Search for the cell housing the specified text and yield its (X, Y) center coordinate. 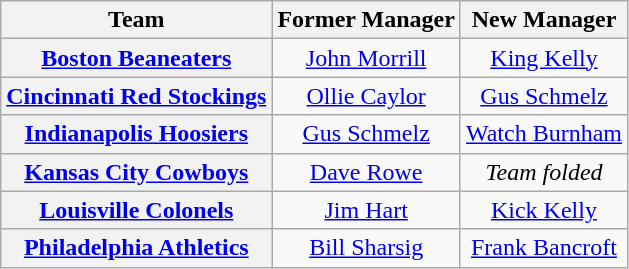
Louisville Colonels (136, 210)
Team folded (544, 172)
Frank Bancroft (544, 248)
Dave Rowe (366, 172)
Watch Burnham (544, 134)
Bill Sharsig (366, 248)
Indianapolis Hoosiers (136, 134)
Jim Hart (366, 210)
New Manager (544, 20)
John Morrill (366, 58)
Kansas City Cowboys (136, 172)
Kick Kelly (544, 210)
Philadelphia Athletics (136, 248)
Boston Beaneaters (136, 58)
Ollie Caylor (366, 96)
Team (136, 20)
King Kelly (544, 58)
Cincinnati Red Stockings (136, 96)
Former Manager (366, 20)
